Detect which cell encompasses the target text, then output its [X, Y] center coordinate. 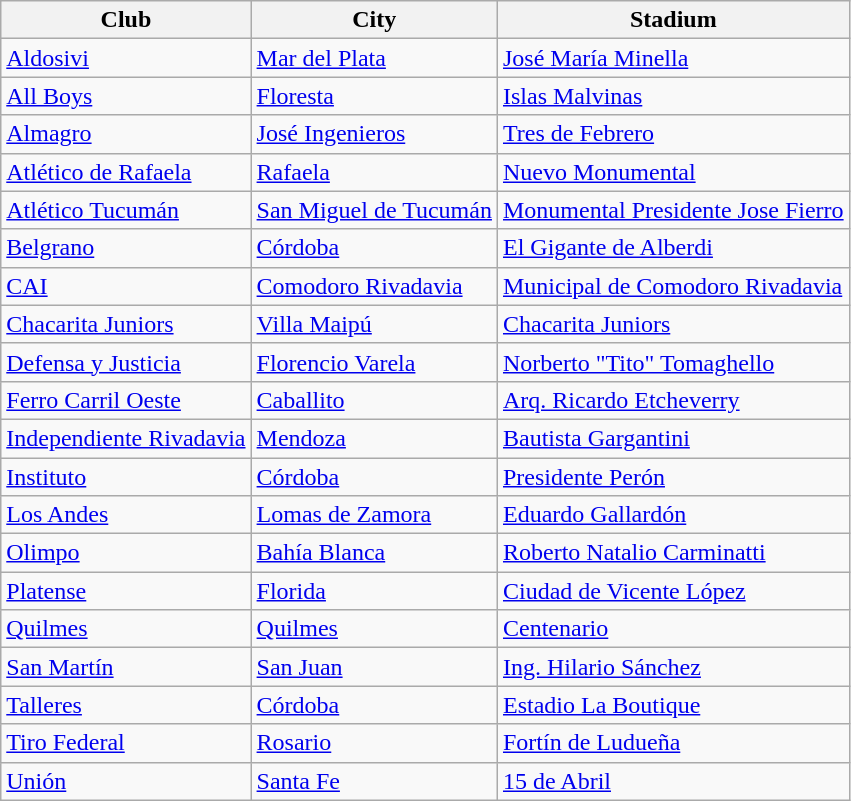
Florencio Varela [374, 362]
San Juan [374, 667]
Los Andes [126, 515]
Talleres [126, 705]
Atlético de Rafaela [126, 172]
Comodoro Rivadavia [374, 286]
El Gigante de Alberdi [673, 248]
Santa Fe [374, 781]
Lomas de Zamora [374, 515]
Bautista Gargantini [673, 438]
Mar del Plata [374, 58]
San Martín [126, 667]
Platense [126, 591]
José María Minella [673, 58]
Rosario [374, 743]
Almagro [126, 134]
Belgrano [126, 248]
City [374, 20]
Centenario [673, 629]
Unión [126, 781]
Aldosivi [126, 58]
Ferro Carril Oeste [126, 400]
Stadium [673, 20]
Eduardo Gallardón [673, 515]
Tres de Febrero [673, 134]
Estadio La Boutique [673, 705]
CAI [126, 286]
Bahía Blanca [374, 553]
Independiente Rivadavia [126, 438]
Fortín de Ludueña [673, 743]
Mendoza [374, 438]
15 de Abril [673, 781]
Villa Maipú [374, 324]
Monumental Presidente Jose Fierro [673, 210]
San Miguel de Tucumán [374, 210]
Atlético Tucumán [126, 210]
Rafaela [374, 172]
Instituto [126, 477]
Tiro Federal [126, 743]
Arq. Ricardo Etcheverry [673, 400]
Caballito [374, 400]
José Ingenieros [374, 134]
Municipal de Comodoro Rivadavia [673, 286]
Norberto "Tito" Tomaghello [673, 362]
Floresta [374, 96]
Ciudad de Vicente López [673, 591]
All Boys [126, 96]
Ing. Hilario Sánchez [673, 667]
Presidente Perón [673, 477]
Olimpo [126, 553]
Club [126, 20]
Defensa y Justicia [126, 362]
Islas Malvinas [673, 96]
Nuevo Monumental [673, 172]
Florida [374, 591]
Roberto Natalio Carminatti [673, 553]
